Output the (x, y) coordinate of the center of the cell containing the given text.  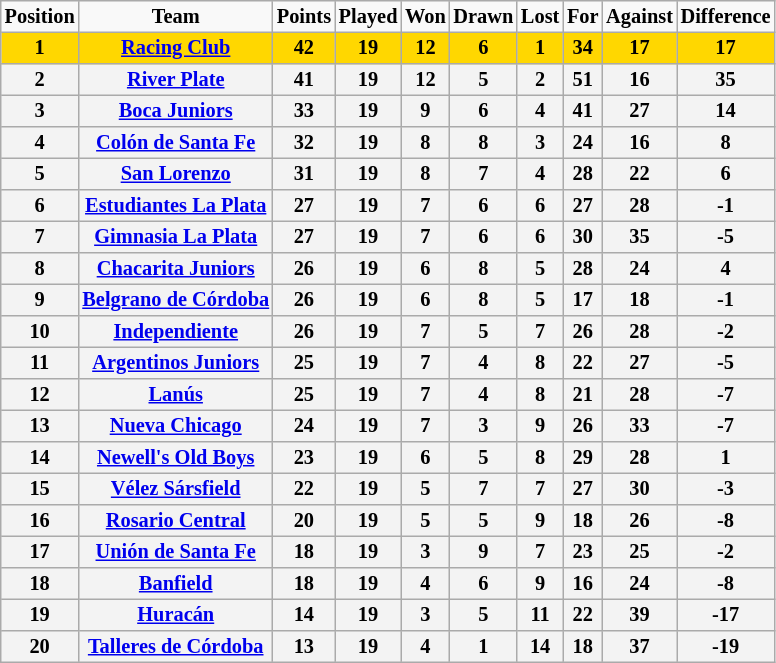
-3 (726, 489)
Huracán (175, 615)
For (582, 17)
37 (639, 647)
Lanús (175, 395)
Racing Club (175, 48)
Belgrano de Córdoba (175, 300)
Colón de Santa Fe (175, 143)
Gimnasia La Plata (175, 237)
Lost (540, 17)
42 (304, 48)
Won (425, 17)
32 (304, 143)
Team (175, 17)
51 (582, 80)
Difference (726, 17)
Newell's Old Boys (175, 458)
-19 (726, 647)
Points (304, 17)
Chacarita Juniors (175, 269)
31 (304, 174)
River Plate (175, 80)
-17 (726, 615)
Unión de Santa Fe (175, 552)
15 (40, 489)
39 (639, 615)
Talleres de Córdoba (175, 647)
10 (40, 332)
Estudiantes La Plata (175, 206)
San Lorenzo (175, 174)
Played (368, 17)
Vélez Sársfield (175, 489)
Against (639, 17)
Independiente (175, 332)
Nueva Chicago (175, 426)
21 (582, 395)
Position (40, 17)
Rosario Central (175, 521)
Banfield (175, 584)
Drawn (484, 17)
Boca Juniors (175, 111)
34 (582, 48)
29 (582, 458)
Argentinos Juniors (175, 363)
